Detect which cell encompasses the target text, then output its [X, Y] center coordinate. 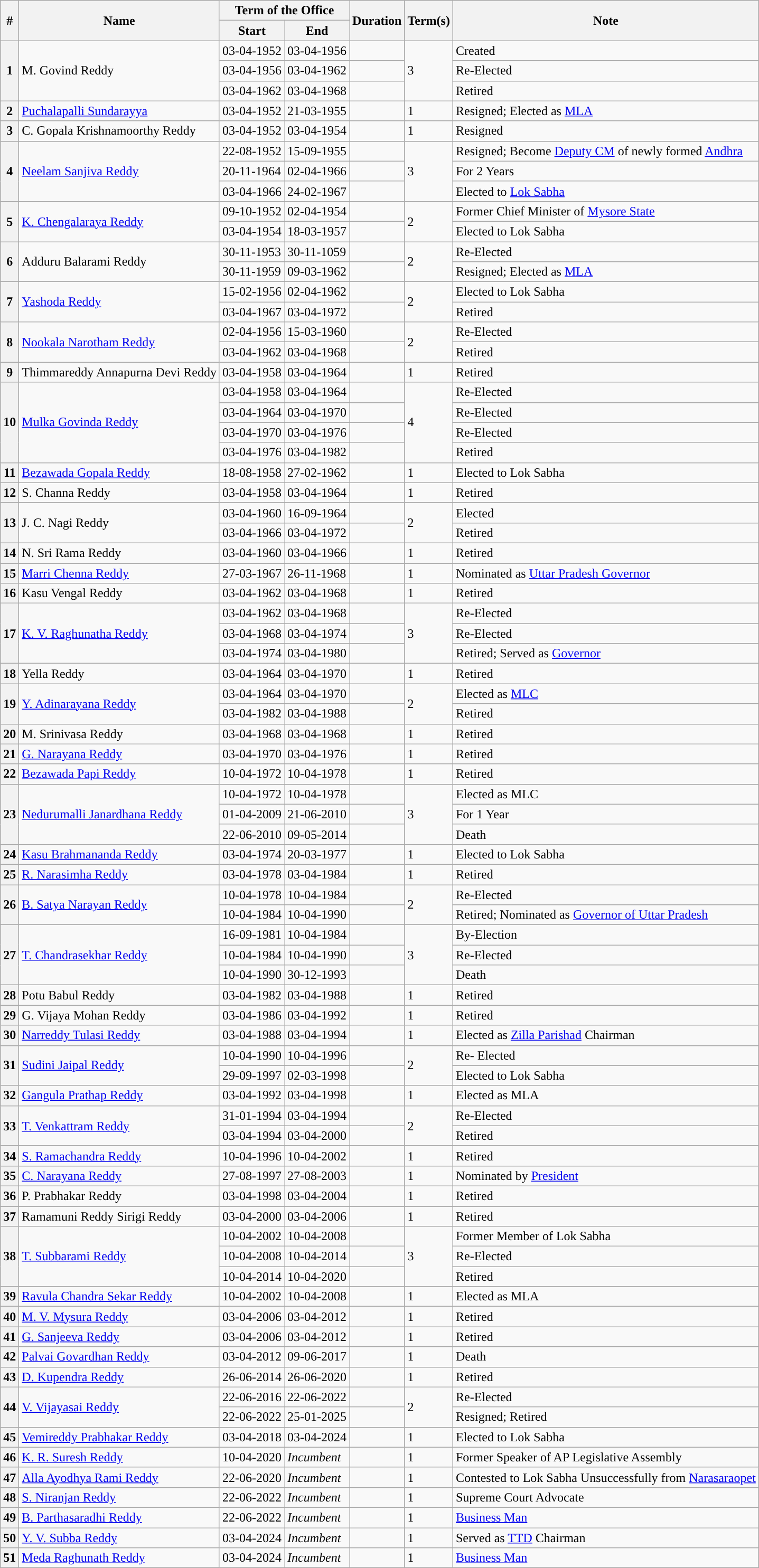
Served as TTD Chairman [605, 1538]
Y. Adinarayana Reddy [119, 704]
27-03-1967 [251, 573]
15-02-1956 [251, 292]
47 [10, 1477]
Yella Reddy [119, 674]
Narreddy Tulasi Reddy [119, 1035]
For 2 Years [605, 171]
22-06-2020 [251, 1477]
C. Gopala Krishnamoorthy Reddy [119, 131]
Former Member of Lok Sabha [605, 1236]
03-04-1986 [251, 1015]
03-04-2018 [251, 1437]
K. Chengalaraya Reddy [119, 221]
16 [10, 593]
30-11-1959 [251, 272]
Vemireddy Prabhakar Reddy [119, 1437]
M. V. Mysura Reddy [119, 1317]
22-08-1952 [251, 151]
Term(s) [429, 21]
19 [10, 704]
21 [10, 754]
14 [10, 553]
M. Srinivasa Reddy [119, 734]
G. Vijaya Mohan Reddy [119, 1015]
30 [10, 1035]
22-06-2016 [251, 1397]
09-06-2017 [317, 1357]
20 [10, 734]
Bezawada Gopala Reddy [119, 473]
B. Satya Narayan Reddy [119, 905]
N. Sri Rama Reddy [119, 553]
Yashoda Reddy [119, 302]
Potu Babul Reddy [119, 995]
20-03-1977 [317, 854]
S. Niranjan Reddy [119, 1497]
24-02-1967 [317, 191]
C. Narayana Reddy [119, 1176]
36 [10, 1196]
Bezawada Papi Reddy [119, 774]
Duration [377, 21]
02-04-1954 [317, 211]
D. Kupendra Reddy [119, 1377]
Ravula Chandra Sekar Reddy [119, 1297]
B. Parthasaradhi Reddy [119, 1517]
30-11-1953 [251, 252]
15-09-1955 [317, 151]
09-10-1952 [251, 211]
39 [10, 1297]
27-02-1962 [317, 473]
21-06-2010 [317, 814]
Former Speaker of AP Legislative Assembly [605, 1457]
For 1 Year [605, 814]
02-03-1998 [317, 1075]
6 [10, 262]
8 [10, 342]
22 [10, 774]
15 [10, 573]
Ramamuni Reddy Sirigi Reddy [119, 1216]
# [10, 21]
03-04-2004 [317, 1196]
S. Channa Reddy [119, 493]
5 [10, 221]
03-04-1967 [251, 312]
Note [605, 21]
Nedurumalli Janardhana Reddy [119, 814]
49 [10, 1517]
Former Chief Minister of Mysore State [605, 211]
27-08-1997 [251, 1176]
18-08-1958 [251, 473]
16-09-1981 [251, 935]
Kasu Vengal Reddy [119, 593]
Y. V. Subba Reddy [119, 1538]
22-06-2010 [251, 834]
Puchalapalli Sundarayya [119, 111]
Contested to Lok Sabha Unsuccessfully from Narasaraopet [605, 1477]
23 [10, 814]
Name [119, 21]
7 [10, 302]
34 [10, 1156]
T. Venkattram Reddy [119, 1126]
Nominated by President [605, 1176]
51 [10, 1558]
26-06-2014 [251, 1377]
Adduru Balarami Reddy [119, 262]
16-09-1964 [317, 513]
20-11-1964 [251, 171]
29 [10, 1015]
Alla Ayodhya Rami Reddy [119, 1477]
29-09-1997 [251, 1075]
28 [10, 995]
G. Sanjeeva Reddy [119, 1337]
T. Subbarami Reddy [119, 1257]
24 [10, 854]
Nookala Narotham Reddy [119, 342]
25 [10, 874]
Resigned [605, 131]
09-03-1962 [317, 272]
Kasu Brahmananda Reddy [119, 854]
K. R. Suresh Reddy [119, 1457]
10 [10, 422]
33 [10, 1126]
18-03-1957 [317, 231]
18 [10, 674]
Elected [605, 513]
R. Narasimha Reddy [119, 874]
01-04-2009 [251, 814]
45 [10, 1437]
S. Ramachandra Reddy [119, 1156]
Neelam Sanjiva Reddy [119, 171]
50 [10, 1538]
Nominated as Uttar Pradesh Governor [605, 573]
Meda Raghunath Reddy [119, 1558]
09-05-2014 [317, 834]
41 [10, 1337]
42 [10, 1357]
43 [10, 1377]
25-01-2025 [317, 1417]
40 [10, 1317]
31 [10, 1065]
9 [10, 372]
Resigned; Retired [605, 1417]
02-04-1966 [317, 171]
Start [251, 31]
P. Prabhakar Reddy [119, 1196]
13 [10, 523]
30-12-1993 [317, 975]
Resigned; Become Deputy CM of newly formed Andhra [605, 151]
03-04-1980 [317, 654]
Re- Elected [605, 1055]
32 [10, 1095]
Gangula Prathap Reddy [119, 1095]
03-04-1984 [317, 874]
26-06-2020 [317, 1377]
37 [10, 1216]
M. Govind Reddy [119, 71]
Created [605, 51]
Retired; Served as Governor [605, 654]
Thimmareddy Annapurna Devi Reddy [119, 372]
J. C. Nagi Reddy [119, 523]
Palvai Govardhan Reddy [119, 1357]
Retired; Nominated as Governor of Uttar Pradesh [605, 915]
35 [10, 1176]
T. Chandrasekhar Reddy [119, 955]
Term of the Office [284, 11]
27 [10, 955]
02-04-1956 [251, 332]
21-03-1955 [317, 111]
K. V. Raghunatha Reddy [119, 634]
31-01-1994 [251, 1116]
11 [10, 473]
By-Election [605, 935]
30-11-1059 [317, 252]
26-11-1968 [317, 573]
Supreme Court Advocate [605, 1497]
Elected as Zilla Parishad Chairman [605, 1035]
15-03-1960 [317, 332]
17 [10, 634]
38 [10, 1257]
46 [10, 1457]
V. Vijayasai Reddy [119, 1407]
26 [10, 905]
27-08-2003 [317, 1176]
End [317, 31]
Marri Chenna Reddy [119, 573]
03-04-1978 [251, 874]
44 [10, 1407]
Mulka Govinda Reddy [119, 422]
48 [10, 1497]
12 [10, 493]
G. Narayana Reddy [119, 754]
Sudini Jaipal Reddy [119, 1065]
02-04-1962 [317, 292]
